Determine the [x, y] coordinate at the center of the cell enclosing the given text.  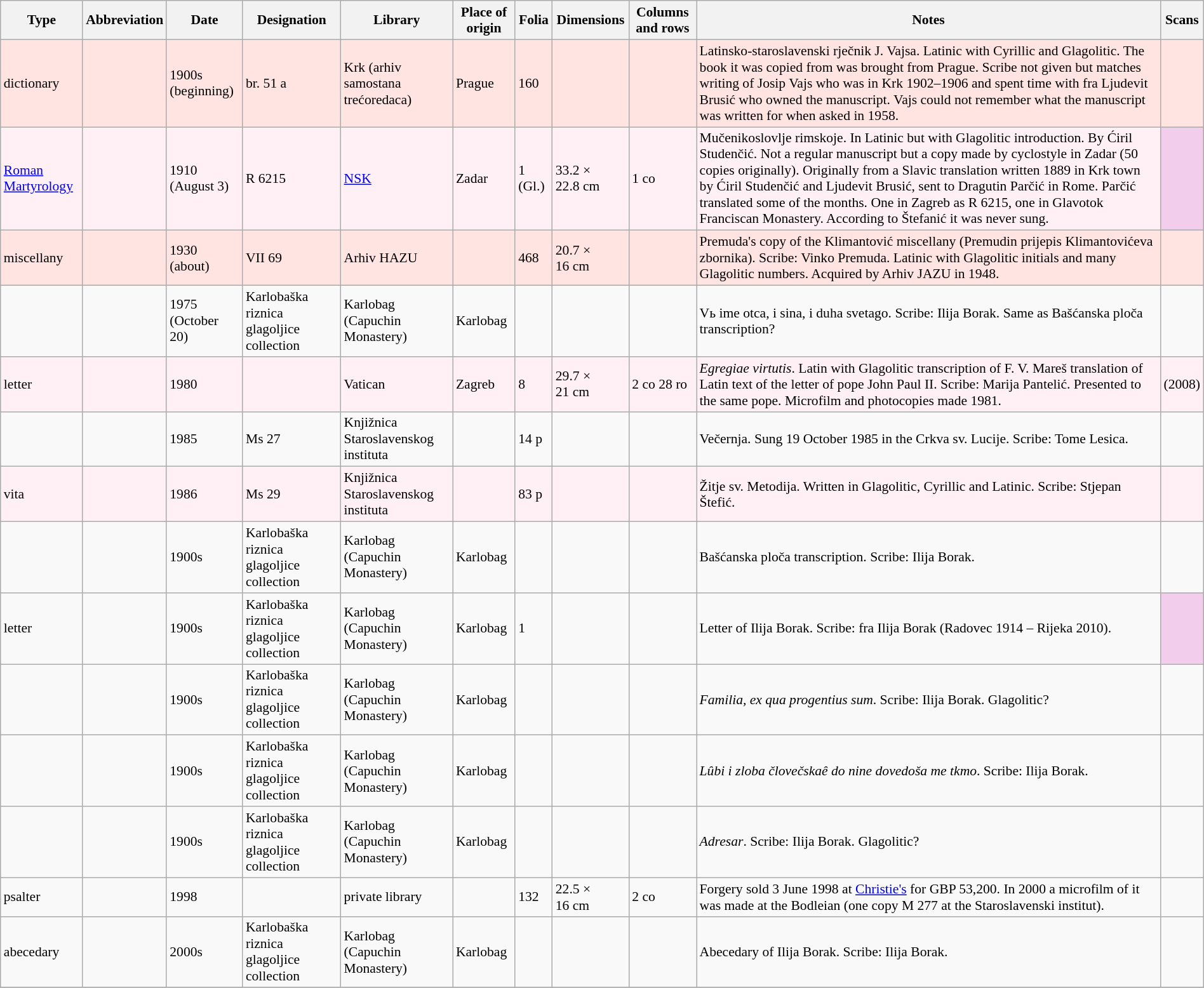
Roman Martyrology [42, 179]
Zadar [484, 179]
1910 (August 3) [204, 179]
1986 [204, 494]
psalter [42, 897]
22.5 × 16 cm [591, 897]
Designation [292, 20]
Notes [928, 20]
1900s (beginning) [204, 83]
Library [396, 20]
(2008) [1182, 385]
1 co [662, 179]
2 co 28 ro [662, 385]
1 (Gl.) [533, 179]
83 p [533, 494]
Arhiv HAZU [396, 258]
Vь ime otca, i sina, i duha svetago. Scribe: Ilija Borak. Same as Bašćanska ploča transcription? [928, 321]
Bašćanska ploča transcription. Scribe: Ilija Borak. [928, 557]
Place of origin [484, 20]
Vatican [396, 385]
NSK [396, 179]
br. 51 a [292, 83]
1985 [204, 439]
Adresar. Scribe: Ilija Borak. Glagolitic? [928, 842]
Scans [1182, 20]
Date [204, 20]
Ms 27 [292, 439]
Prague [484, 83]
abecedary [42, 952]
2000s [204, 952]
33.2 × 22.8 cm [591, 179]
Letter of Ilija Borak. Scribe: fra Ilija Borak (Radovec 1914 – Rijeka 2010). [928, 629]
R 6215 [292, 179]
1930 (about) [204, 258]
1998 [204, 897]
Lûbi i zloba človečskaê do nine dovedoša me tkmo. Scribe: Ilija Borak. [928, 771]
Type [42, 20]
Abbreviation [124, 20]
Večernja. Sung 19 October 1985 in the Crkva sv. Lucije. Scribe: Tome Lesica. [928, 439]
Dimensions [591, 20]
dictionary [42, 83]
160 [533, 83]
Krk (arhiv samostana trećoredaca) [396, 83]
Columns and rows [662, 20]
Abecedary of Ilija Borak. Scribe: Ilija Borak. [928, 952]
132 [533, 897]
2 co [662, 897]
1 [533, 629]
468 [533, 258]
Folia [533, 20]
14 p [533, 439]
Zagreb [484, 385]
1980 [204, 385]
VII 69 [292, 258]
29.7 × 21 cm [591, 385]
private library [396, 897]
1975 (October 20) [204, 321]
20.7 × 16 cm [591, 258]
miscellany [42, 258]
vita [42, 494]
Žitje sv. Metodija. Written in Glagolitic, Cyrillic and Latinic. Scribe: Stjepan Štefić. [928, 494]
Ms 29 [292, 494]
8 [533, 385]
Familia, ex qua progentius sum. Scribe: Ilija Borak. Glagolitic? [928, 700]
